Output the (x, y) coordinate of the center of the cell containing the given text.  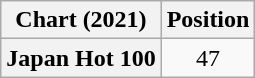
Japan Hot 100 (81, 58)
47 (208, 58)
Position (208, 20)
Chart (2021) (81, 20)
